Extract the (X, Y) coordinate from the center of the cell holding the provided text.  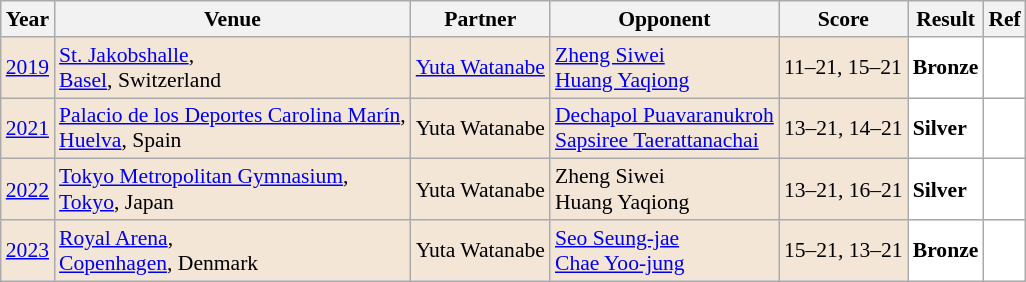
Year (28, 19)
Venue (232, 19)
Royal Arena,Copenhagen, Denmark (232, 250)
Opponent (664, 19)
2021 (28, 128)
Seo Seung-jae Chae Yoo-jung (664, 250)
15–21, 13–21 (844, 250)
2022 (28, 190)
Palacio de los Deportes Carolina Marín,Huelva, Spain (232, 128)
Partner (480, 19)
11–21, 15–21 (844, 68)
St. Jakobshalle,Basel, Switzerland (232, 68)
Ref (1004, 19)
Score (844, 19)
Tokyo Metropolitan Gymnasium,Tokyo, Japan (232, 190)
2023 (28, 250)
Result (946, 19)
Dechapol Puavaranukroh Sapsiree Taerattanachai (664, 128)
13–21, 16–21 (844, 190)
2019 (28, 68)
13–21, 14–21 (844, 128)
